Return the [x, y] coordinate for the center point of the cell that contains the specified text.  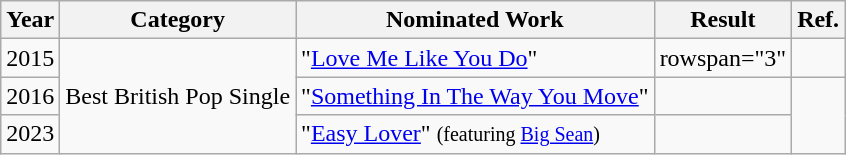
"Easy Lover" (featuring Big Sean) [476, 134]
"Something In The Way You Move" [476, 96]
rowspan="3" [723, 58]
"Love Me Like You Do" [476, 58]
2016 [30, 96]
Category [178, 20]
Ref. [818, 20]
2015 [30, 58]
Result [723, 20]
Year [30, 20]
Best British Pop Single [178, 96]
Nominated Work [476, 20]
2023 [30, 134]
